Detect which cell encompasses the target text, then output its (x, y) center coordinate. 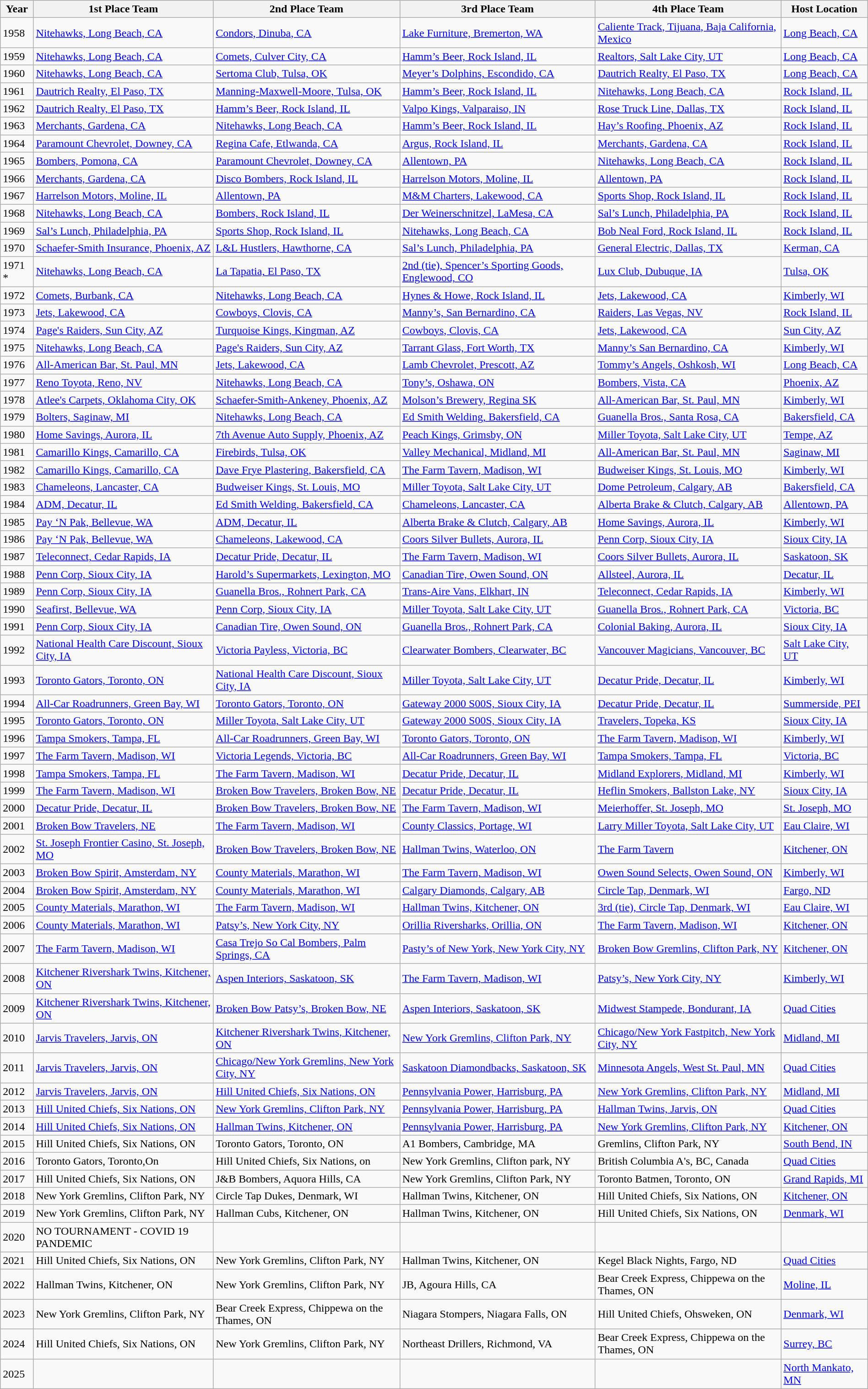
Niagara Stompers, Niagara Falls, ON (497, 1314)
Moline, IL (824, 1284)
Kerman, CA (824, 248)
New York Gremlins, Clifton park, NY (497, 1161)
Reno Toyota, Reno, NV (124, 382)
Bombers, Rock Island, IL (307, 213)
Allsteel, Aurora, IL (688, 574)
Raiders, Las Vegas, NV (688, 313)
1994 (17, 703)
Tarrant Glass, Fort Worth, TX (497, 348)
1979 (17, 417)
Meyer’s Dolphins, Escondido, CA (497, 74)
3rd Place Team (497, 9)
2025 (17, 1374)
Casa Trejo So Cal Bombers, Palm Springs, CA (307, 949)
Manny’s San Bernardino, CA (688, 348)
1959 (17, 56)
Hill United Chiefs, Ohsweken, ON (688, 1314)
1962 (17, 109)
Hay’s Roofing, Phoenix, AZ (688, 126)
4th Place Team (688, 9)
Broken Bow Gremlins, Clifton Park, NY (688, 949)
1974 (17, 330)
Victoria Legends, Victoria, BC (307, 756)
Bolters, Saginaw, MI (124, 417)
1970 (17, 248)
Manning-Maxwell-Moore, Tulsa, OK (307, 91)
JB, Agoura Hills, CA (497, 1284)
Bombers, Vista, CA (688, 382)
2009 (17, 1008)
County Classics, Portage, WI (497, 826)
Tony’s, Oshawa, ON (497, 382)
1990 (17, 609)
Manny’s, San Bernardino, CA (497, 313)
1988 (17, 574)
NO TOURNAMENT - COVID 19 PANDEMIC (124, 1237)
M&M Charters, Lakewood, CA (497, 196)
Valley Mechanical, Midland, MI (497, 452)
A1 Bombers, Cambridge, MA (497, 1144)
2015 (17, 1144)
Valpo Kings, Valparaiso, IN (497, 109)
2006 (17, 925)
Firebirds, Tulsa, OK (307, 452)
British Columbia A's, BC, Canada (688, 1161)
J&B Bombers, Aquora Hills, CA (307, 1178)
2003 (17, 873)
Trans-Aire Vans, Elkhart, IN (497, 592)
Year (17, 9)
1st Place Team (124, 9)
Dome Petroleum, Calgary, AB (688, 487)
Toronto Batmen, Toronto, ON (688, 1178)
1985 (17, 522)
1967 (17, 196)
Midland Explorers, Midland, MI (688, 773)
1983 (17, 487)
1981 (17, 452)
1969 (17, 230)
North Mankato, MN (824, 1374)
Colonial Baking, Aurora, IL (688, 626)
1995 (17, 721)
2002 (17, 849)
1989 (17, 592)
Lake Furniture, Bremerton, WA (497, 33)
Argus, Rock Island, IL (497, 143)
Meierhoffer, St. Joseph, MO (688, 808)
1982 (17, 469)
1966 (17, 178)
Summerside, PEI (824, 703)
General Electric, Dallas, TX (688, 248)
Circle Tap, Denmark, WI (688, 890)
Salt Lake City, UT (824, 650)
1997 (17, 756)
1992 (17, 650)
2005 (17, 908)
Bombers, Pomona, CA (124, 161)
Gremlins, Clifton Park, NY (688, 1144)
1958 (17, 33)
1984 (17, 504)
2023 (17, 1314)
Lamb Chevrolet, Prescott, AZ (497, 365)
Saskatoon Diamondbacks, Saskatoon, SK (497, 1068)
Schaefer-Smith-Ankeney, Phoenix, AZ (307, 400)
Rose Truck Line, Dallas, TX (688, 109)
The Farm Tavern (688, 849)
Grand Rapids, MI (824, 1178)
Minnesota Angels, West St. Paul, MN (688, 1068)
St. Joseph, MO (824, 808)
1968 (17, 213)
1975 (17, 348)
Midwest Stampede, Bondurant, IA (688, 1008)
2012 (17, 1091)
Regina Cafe, Etlwanda, CA (307, 143)
1961 (17, 91)
Heflin Smokers, Ballston Lake, NY (688, 790)
1987 (17, 557)
2007 (17, 949)
2004 (17, 890)
Broken Bow Travelers, NE (124, 826)
1960 (17, 74)
7th Avenue Auto Supply, Phoenix, AZ (307, 435)
Clearwater Bombers, Clearwater, BC (497, 650)
Disco Bombers, Rock Island, IL (307, 178)
1973 (17, 313)
Hallman Twins, Waterloo, ON (497, 849)
Northeast Drillers, Richmond, VA (497, 1344)
2011 (17, 1068)
2018 (17, 1196)
Travelers, Topeka, KS (688, 721)
South Bend, IN (824, 1144)
2001 (17, 826)
1963 (17, 126)
1986 (17, 539)
Tempe, AZ (824, 435)
1976 (17, 365)
2013 (17, 1109)
1991 (17, 626)
Chameleons, Lakewood, CA (307, 539)
Larry Miller Toyota, Salt Lake City, UT (688, 826)
1965 (17, 161)
Molson’s Brewery, Regina SK (497, 400)
Host Location (824, 9)
1977 (17, 382)
2nd Place Team (307, 9)
2008 (17, 978)
La Tapatia, El Paso, TX (307, 272)
Surrey, BC (824, 1344)
2000 (17, 808)
1998 (17, 773)
Kegel Black Nights, Fargo, ND (688, 1261)
Caliente Track, Tijuana, Baja California, Mexico (688, 33)
2022 (17, 1284)
Tulsa, OK (824, 272)
Vancouver Magicians, Vancouver, BC (688, 650)
Comets, Burbank, CA (124, 295)
2014 (17, 1126)
Toronto Gators, Toronto,On (124, 1161)
Condors, Dinuba, CA (307, 33)
Phoenix, AZ (824, 382)
Sun City, AZ (824, 330)
Pasty’s of New York, New York City, NY (497, 949)
1980 (17, 435)
Decatur, IL (824, 574)
2024 (17, 1344)
Saginaw, MI (824, 452)
1978 (17, 400)
1993 (17, 680)
Peach Kings, Grimsby, ON (497, 435)
2016 (17, 1161)
Hallman Cubs, Kitchener, ON (307, 1214)
Sertoma Club, Tulsa, OK (307, 74)
Seafirst, Bellevue, WA (124, 609)
Comets, Culver City, CA (307, 56)
Guanella Bros., Santa Rosa, CA (688, 417)
Tommy’s Angels, Oshkosh, WI (688, 365)
Schaefer-Smith Insurance, Phoenix, AZ (124, 248)
Victoria Payless, Victoria, BC (307, 650)
Atlee's Carpets, Oklahoma City, OK (124, 400)
2017 (17, 1178)
1972 (17, 295)
Hallman Twins, Jarvis, ON (688, 1109)
1996 (17, 738)
Hill United Chiefs, Six Nations, on (307, 1161)
Calgary Diamonds, Calgary, AB (497, 890)
Broken Bow Patsy’s, Broken Bow, NE (307, 1008)
1964 (17, 143)
Fargo, ND (824, 890)
L&L Hustlers, Hawthorne, CA (307, 248)
Turquoise Kings, Kingman, AZ (307, 330)
2nd (tie), Spencer’s Sporting Goods, Englewood, CO (497, 272)
Circle Tap Dukes, Denmark, WI (307, 1196)
Dave Frye Plastering, Bakersfield, CA (307, 469)
3rd (tie), Circle Tap, Denmark, WI (688, 908)
Realtors, Salt Lake City, UT (688, 56)
2020 (17, 1237)
Harold’s Supermarkets, Lexington, MO (307, 574)
1971 * (17, 272)
St. Joseph Frontier Casino, St. Joseph, MO (124, 849)
Bob Neal Ford, Rock Island, IL (688, 230)
2010 (17, 1038)
Chicago/New York Gremlins, New York City, NY (307, 1068)
1999 (17, 790)
2019 (17, 1214)
Hynes & Howe, Rock Island, IL (497, 295)
Saskatoon, SK (824, 557)
Chicago/New York Fastpitch, New York City, NY (688, 1038)
Orillia Riversharks, Orillia, ON (497, 925)
2021 (17, 1261)
Lux Club, Dubuque, IA (688, 272)
Der Weinerschnitzel, LaMesa, CA (497, 213)
Owen Sound Selects, Owen Sound, ON (688, 873)
